Extract the (x, y) coordinate from the center of the cell holding the provided text.  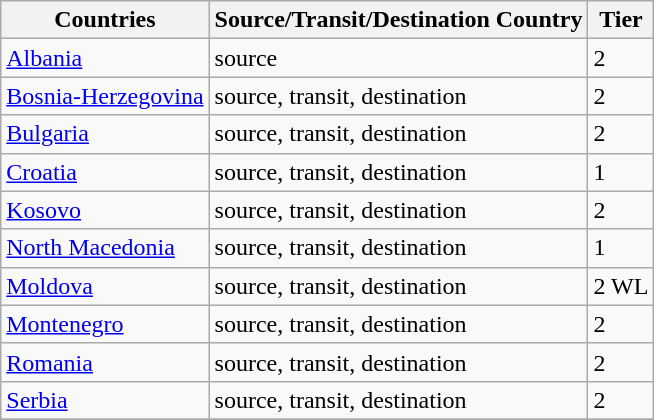
Tier (621, 20)
Bulgaria (105, 134)
Montenegro (105, 324)
Source/Transit/Destination Country (398, 20)
Albania (105, 58)
Kosovo (105, 210)
Countries (105, 20)
Croatia (105, 172)
2 WL (621, 286)
Romania (105, 362)
source (398, 58)
Moldova (105, 286)
North Macedonia (105, 248)
Serbia (105, 400)
Bosnia-Herzegovina (105, 96)
